Pinpoint the cell where the given text exists, returning its (x, y) midpoint coordinate. 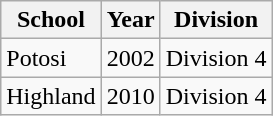
Potosi (51, 58)
Division (216, 20)
Highland (51, 96)
2010 (130, 96)
Year (130, 20)
2002 (130, 58)
School (51, 20)
